Determine the [X, Y] coordinate at the center of the cell enclosing the given text.  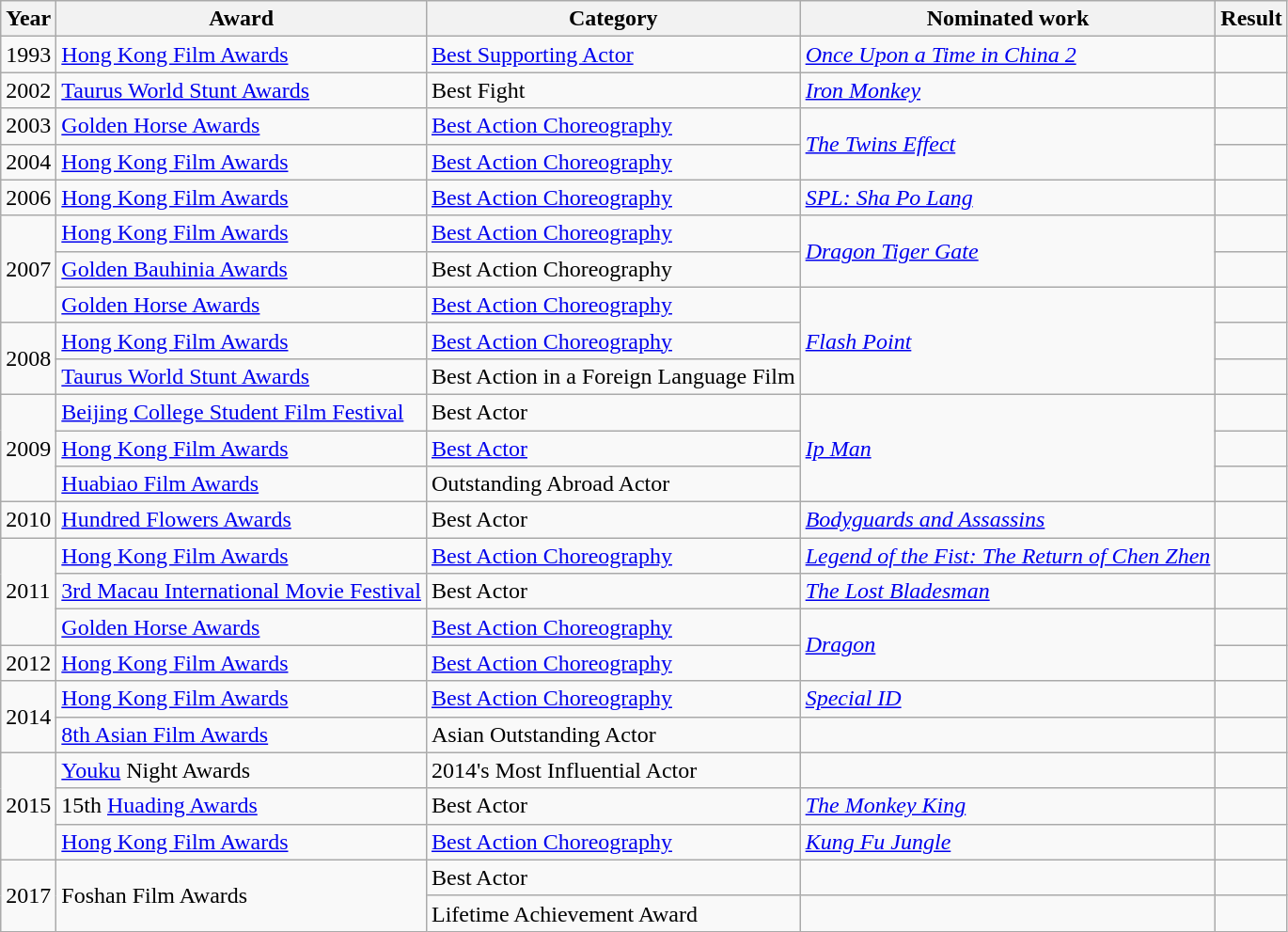
2014's Most Influential Actor [613, 770]
Special ID [1008, 699]
Youku Night Awards [242, 770]
The Lost Bladesman [1008, 592]
Award [242, 19]
2015 [28, 806]
Lifetime Achievement Award [613, 913]
2008 [28, 358]
8th Asian Film Awards [242, 735]
2004 [28, 162]
Once Upon a Time in China 2 [1008, 55]
Ip Man [1008, 448]
2007 [28, 269]
2011 [28, 592]
Iron Monkey [1008, 90]
Golden Bauhinia Awards [242, 269]
Best Action in a Foreign Language Film [613, 376]
SPL: Sha Po Lang [1008, 197]
15th Huading Awards [242, 806]
Kung Fu Jungle [1008, 842]
The Monkey King [1008, 806]
Legend of the Fist: The Return of Chen Zhen [1008, 556]
2002 [28, 90]
Huabiao Film Awards [242, 484]
1993 [28, 55]
Foshan Film Awards [242, 895]
Best Fight [613, 90]
The Twins Effect [1008, 144]
2017 [28, 895]
Beijing College Student Film Festival [242, 412]
3rd Macau International Movie Festival [242, 592]
Bodyguards and Assassins [1008, 520]
Dragon Tiger Gate [1008, 251]
2009 [28, 448]
Nominated work [1008, 19]
2003 [28, 126]
Best Supporting Actor [613, 55]
Year [28, 19]
Result [1251, 19]
Hundred Flowers Awards [242, 520]
2006 [28, 197]
2012 [28, 663]
Outstanding Abroad Actor [613, 484]
Flash Point [1008, 340]
Category [613, 19]
2010 [28, 520]
Asian Outstanding Actor [613, 735]
2014 [28, 717]
Dragon [1008, 645]
